Extract the [x, y] coordinate from the center of the cell holding the provided text.  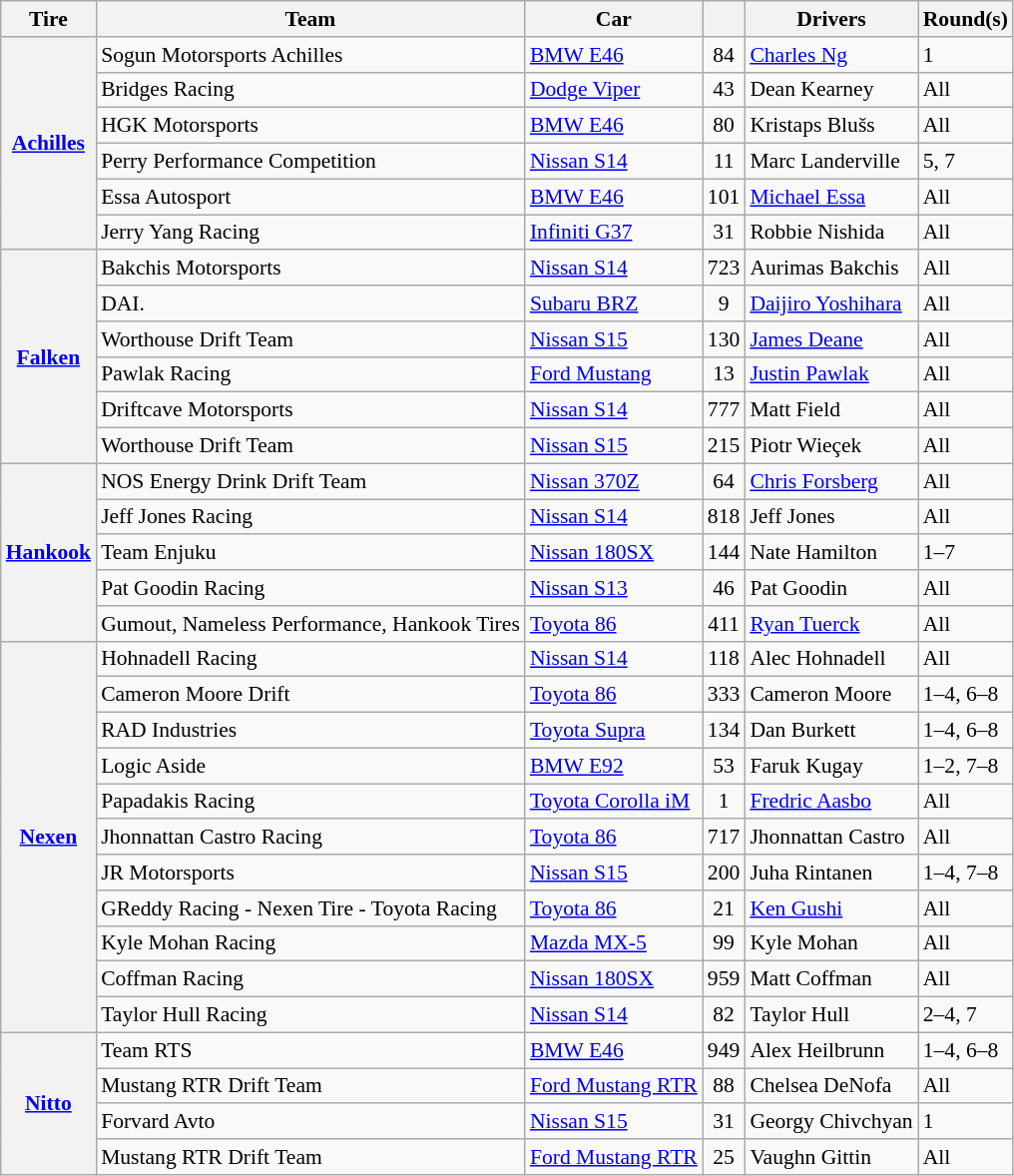
Fredric Aasbo [830, 802]
Ken Gushi [830, 908]
Vaughn Gittin [830, 1157]
Infiniti G37 [614, 233]
Cameron Moore [830, 695]
1–2, 7–8 [966, 766]
Ryan Tuerck [830, 624]
9 [725, 303]
Michael Essa [830, 197]
723 [725, 269]
43 [725, 90]
Dodge Viper [614, 90]
Kyle Mohan [830, 943]
717 [725, 838]
1–4, 7–8 [966, 873]
949 [725, 1050]
Achilles [48, 144]
Dean Kearney [830, 90]
200 [725, 873]
118 [725, 659]
25 [725, 1157]
215 [725, 446]
GReddy Racing - Nexen Tire - Toyota Racing [310, 908]
Team [310, 19]
Ford Mustang [614, 374]
Bridges Racing [310, 90]
Bakchis Motorsports [310, 269]
Tire [48, 19]
Kristaps Blušs [830, 126]
Jeff Jones [830, 517]
53 [725, 766]
Matt Coffman [830, 979]
2–4, 7 [966, 1015]
Toyota Corolla iM [614, 802]
Pat Goodin Racing [310, 588]
Drivers [830, 19]
82 [725, 1015]
JR Motorsports [310, 873]
Toyota Supra [614, 731]
Dan Burkett [830, 731]
80 [725, 126]
11 [725, 162]
130 [725, 339]
Subaru BRZ [614, 303]
Jeff Jones Racing [310, 517]
Perry Performance Competition [310, 162]
Round(s) [966, 19]
Papadakis Racing [310, 802]
Juha Rintanen [830, 873]
Justin Pawlak [830, 374]
Hohnadell Racing [310, 659]
Falken [48, 357]
Kyle Mohan Racing [310, 943]
46 [725, 588]
NOS Energy Drink Drift Team [310, 481]
101 [725, 197]
DAI. [310, 303]
Jerry Yang Racing [310, 233]
Marc Landerville [830, 162]
Gumout, Nameless Performance, Hankook Tires [310, 624]
Nate Hamilton [830, 553]
Logic Aside [310, 766]
Matt Field [830, 410]
777 [725, 410]
BMW E92 [614, 766]
HGK Motorsports [310, 126]
RAD Industries [310, 731]
99 [725, 943]
Team RTS [310, 1050]
64 [725, 481]
Forvard Avto [310, 1122]
Pat Goodin [830, 588]
Pawlak Racing [310, 374]
Cameron Moore Drift [310, 695]
Hankook [48, 552]
1–7 [966, 553]
Alex Heilbrunn [830, 1050]
Driftcave Motorsports [310, 410]
84 [725, 55]
Alec Hohnadell [830, 659]
Mazda MX-5 [614, 943]
Georgy Chivchyan [830, 1122]
Taylor Hull [830, 1015]
959 [725, 979]
Coffman Racing [310, 979]
Chelsea DeNofa [830, 1086]
Aurimas Bakchis [830, 269]
Nissan S13 [614, 588]
Daijiro Yoshihara [830, 303]
13 [725, 374]
Nissan 370Z [614, 481]
Car [614, 19]
Jhonnattan Castro [830, 838]
Taylor Hull Racing [310, 1015]
Robbie Nishida [830, 233]
Faruk Kugay [830, 766]
Nitto [48, 1103]
21 [725, 908]
134 [725, 731]
Jhonnattan Castro Racing [310, 838]
333 [725, 695]
Nexen [48, 837]
Essa Autosport [310, 197]
Team Enjuku [310, 553]
411 [725, 624]
Chris Forsberg [830, 481]
Charles Ng [830, 55]
88 [725, 1086]
James Deane [830, 339]
144 [725, 553]
Piotr Wieçek [830, 446]
Sogun Motorsports Achilles [310, 55]
818 [725, 517]
5, 7 [966, 162]
